Return the [x, y] coordinate for the center point of the cell that contains the specified text.  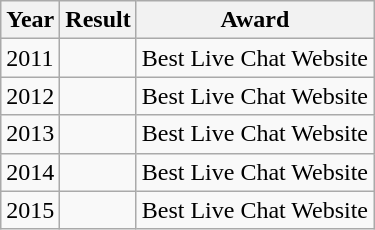
2015 [30, 210]
Result [98, 20]
2011 [30, 58]
Award [254, 20]
2012 [30, 96]
2014 [30, 172]
2013 [30, 134]
Year [30, 20]
